Return the [x, y] coordinate for the center point of the cell that contains the specified text.  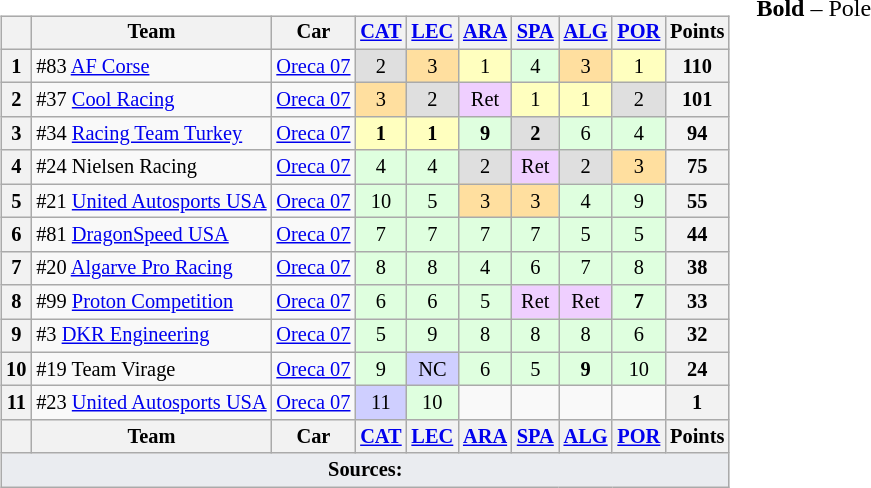
#83 AF Corse [151, 66]
NC [433, 369]
33 [697, 302]
Sources: [365, 470]
#19 Team Virage [151, 369]
110 [697, 66]
75 [697, 167]
#3 DKR Engineering [151, 336]
#23 United Autosports USA [151, 403]
24 [697, 369]
#21 United Autosports USA [151, 201]
#20 Algarve Pro Racing [151, 268]
55 [697, 201]
#24 Nielsen Racing [151, 167]
44 [697, 235]
#37 Cool Racing [151, 100]
32 [697, 336]
#99 Proton Competition [151, 302]
#81 DragonSpeed USA [151, 235]
38 [697, 268]
#34 Racing Team Turkey [151, 134]
101 [697, 100]
94 [697, 134]
